Return (X, Y) of the center of cell containing provided text 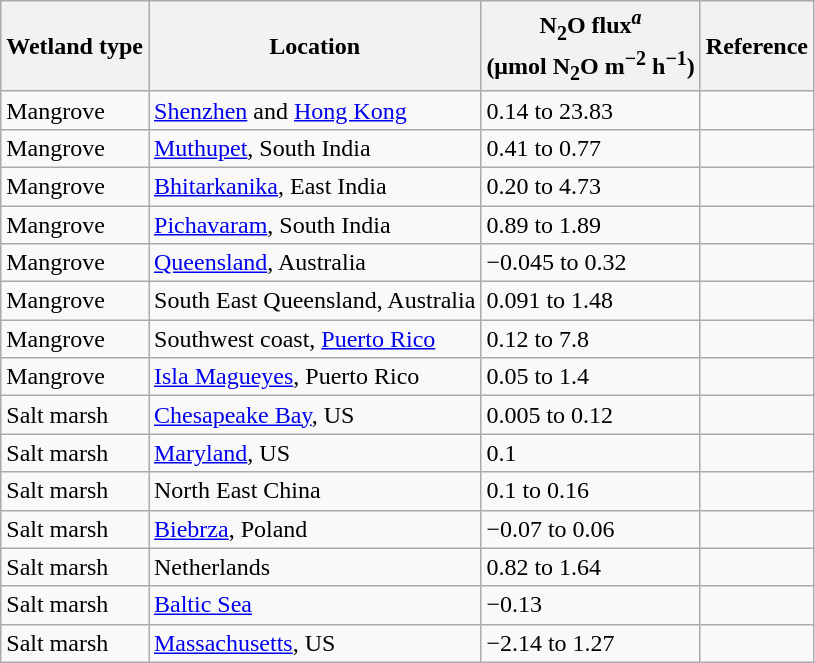
Maryland, US (314, 453)
0.20 to 4.73 (590, 186)
−0.13 (590, 605)
Isla Magueyes, Puerto Rico (314, 377)
Location (314, 46)
Netherlands (314, 567)
Wetland type (75, 46)
0.05 to 1.4 (590, 377)
0.82 to 1.64 (590, 567)
Pichavaram, South India (314, 225)
0.1 (590, 453)
0.14 to 23.83 (590, 110)
−0.045 to 0.32 (590, 263)
Shenzhen and Hong Kong (314, 110)
N2O fluxa(μmol N2O m−2 h−1) (590, 46)
0.41 to 0.77 (590, 148)
Queensland, Australia (314, 263)
Muthupet, South India (314, 148)
Chesapeake Bay, US (314, 415)
Massachusetts, US (314, 643)
0.005 to 0.12 (590, 415)
0.12 to 7.8 (590, 339)
Bhitarkanika, East India (314, 186)
−2.14 to 1.27 (590, 643)
0.89 to 1.89 (590, 225)
North East China (314, 491)
−0.07 to 0.06 (590, 529)
South East Queensland, Australia (314, 301)
Southwest coast, Puerto Rico (314, 339)
Reference (756, 46)
0.091 to 1.48 (590, 301)
Biebrza, Poland (314, 529)
Baltic Sea (314, 605)
0.1 to 0.16 (590, 491)
